Return the [x, y] coordinate for the center point of the cell that contains the specified text.  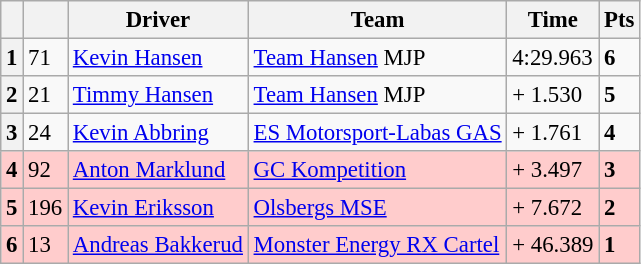
Time [553, 20]
13 [46, 245]
Kevin Hansen [158, 58]
Kevin Abbring [158, 133]
ES Motorsport-Labas GAS [378, 133]
24 [46, 133]
71 [46, 58]
GC Kompetition [378, 170]
Timmy Hansen [158, 95]
Pts [620, 20]
196 [46, 208]
+ 1.761 [553, 133]
Anton Marklund [158, 170]
Olsbergs MSE [378, 208]
21 [46, 95]
Team [378, 20]
4:29.963 [553, 58]
Driver [158, 20]
Monster Energy RX Cartel [378, 245]
92 [46, 170]
+ 46.389 [553, 245]
+ 3.497 [553, 170]
Kevin Eriksson [158, 208]
+ 1.530 [553, 95]
+ 7.672 [553, 208]
Andreas Bakkerud [158, 245]
